Return the (x, y) coordinate for the center point of the cell that contains the specified text.  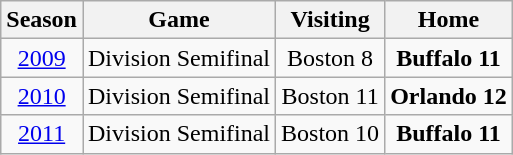
Home (449, 20)
2010 (42, 96)
Boston 11 (330, 96)
Visiting (330, 20)
2009 (42, 58)
Boston 10 (330, 134)
Boston 8 (330, 58)
Season (42, 20)
Game (178, 20)
Orlando 12 (449, 96)
2011 (42, 134)
